Return the (X, Y) coordinate for the center point of the cell that contains the specified text.  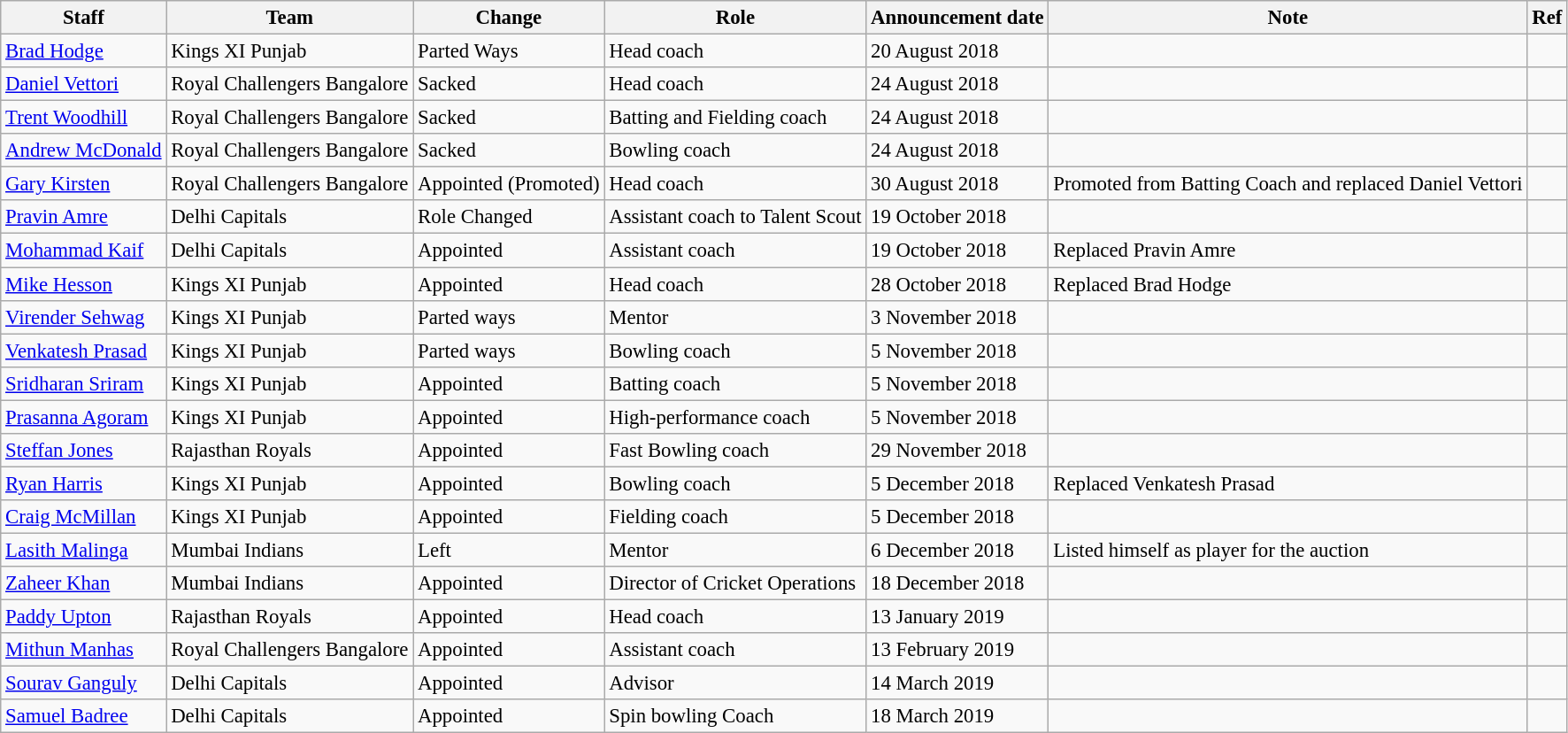
Parted Ways (509, 51)
Mike Hesson (83, 284)
20 August 2018 (957, 51)
29 November 2018 (957, 451)
Ref (1547, 18)
3 November 2018 (957, 317)
Replaced Pravin Amre (1288, 251)
Change (509, 18)
Staff (83, 18)
Replaced Brad Hodge (1288, 284)
Andrew McDonald (83, 150)
Mithun Manhas (83, 650)
Fast Bowling coach (735, 451)
Listed himself as player for the auction (1288, 550)
Appointed (Promoted) (509, 184)
Pravin Amre (83, 217)
Batting coach (735, 383)
Fielding coach (735, 517)
6 December 2018 (957, 550)
Lasith Malinga (83, 550)
Sourav Ganguly (83, 683)
Paddy Upton (83, 617)
Sridharan Sriram (83, 383)
Samuel Badree (83, 716)
Venkatesh Prasad (83, 351)
Steffan Jones (83, 451)
Role Changed (509, 217)
Brad Hodge (83, 51)
Role (735, 18)
Director of Cricket Operations (735, 583)
Announcement date (957, 18)
13 February 2019 (957, 650)
Mohammad Kaif (83, 251)
Prasanna Agoram (83, 417)
Daniel Vettori (83, 84)
Virender Sehwag (83, 317)
Replaced Venkatesh Prasad (1288, 483)
Promoted from Batting Coach and replaced Daniel Vettori (1288, 184)
13 January 2019 (957, 617)
30 August 2018 (957, 184)
Advisor (735, 683)
Note (1288, 18)
High-performance coach (735, 417)
Ryan Harris (83, 483)
18 March 2019 (957, 716)
18 December 2018 (957, 583)
Zaheer Khan (83, 583)
Team (290, 18)
Assistant coach to Talent Scout (735, 217)
28 October 2018 (957, 284)
Batting and Fielding coach (735, 118)
Craig McMillan (83, 517)
Gary Kirsten (83, 184)
Spin bowling Coach (735, 716)
14 March 2019 (957, 683)
Left (509, 550)
Trent Woodhill (83, 118)
